Scan for the cell matching the given text and deliver its [x, y] coordinate at center. 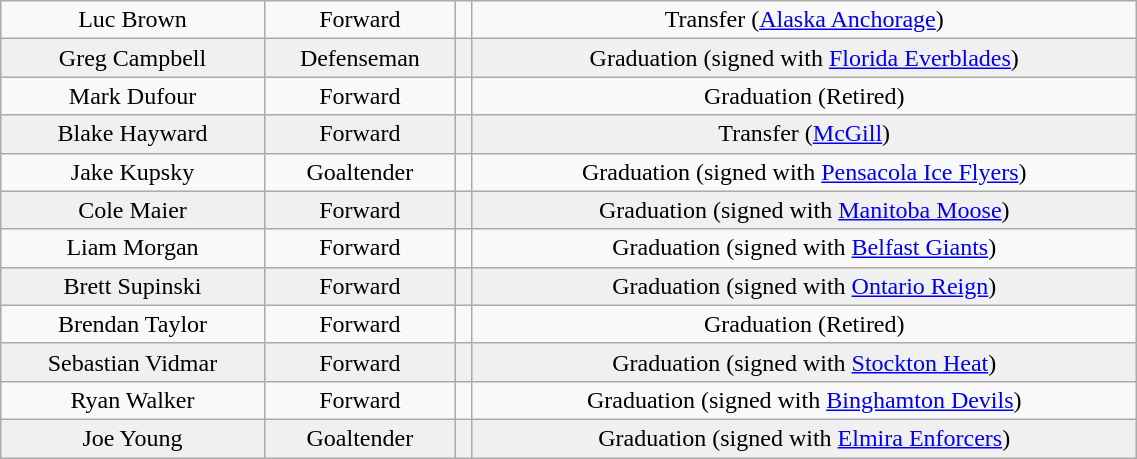
Jake Kupsky [132, 172]
Cole Maier [132, 210]
Brendan Taylor [132, 324]
Luc Brown [132, 20]
Joe Young [132, 438]
Brett Supinski [132, 286]
Transfer (McGill) [804, 134]
Graduation (signed with Binghamton Devils) [804, 400]
Graduation (signed with Stockton Heat) [804, 362]
Graduation (signed with Florida Everblades) [804, 58]
Graduation (signed with Belfast Giants) [804, 248]
Graduation (signed with Manitoba Moose) [804, 210]
Mark Dufour [132, 96]
Blake Hayward [132, 134]
Ryan Walker [132, 400]
Sebastian Vidmar [132, 362]
Graduation (signed with Ontario Reign) [804, 286]
Transfer (Alaska Anchorage) [804, 20]
Greg Campbell [132, 58]
Graduation (signed with Pensacola Ice Flyers) [804, 172]
Graduation (signed with Elmira Enforcers) [804, 438]
Liam Morgan [132, 248]
Defenseman [360, 58]
